Identify which cell holds the provided text, then report its (x, y) central coordinate. 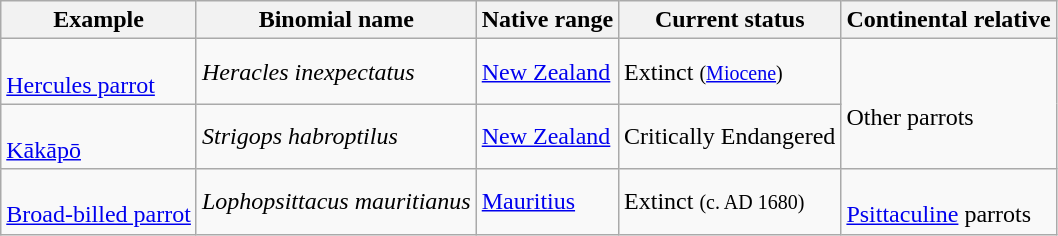
Lophopsittacus mauritianus (336, 202)
Current status (730, 20)
Other parrots (948, 104)
Kākāpō (99, 136)
Mauritius (547, 202)
Heracles inexpectatus (336, 72)
Binomial name (336, 20)
Hercules parrot (99, 72)
Psittaculine parrots (948, 202)
Extinct (Miocene) (730, 72)
Broad-billed parrot (99, 202)
Strigops habroptilus (336, 136)
Critically Endangered (730, 136)
Native range (547, 20)
Extinct (c. AD 1680) (730, 202)
Continental relative (948, 20)
Example (99, 20)
